Find where the given text appears and provide that cell's center as [x, y] coordinate. 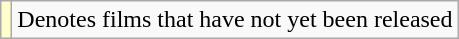
Denotes films that have not yet been released [235, 20]
